Scan for the cell matching the given text and deliver its (X, Y) coordinate at center. 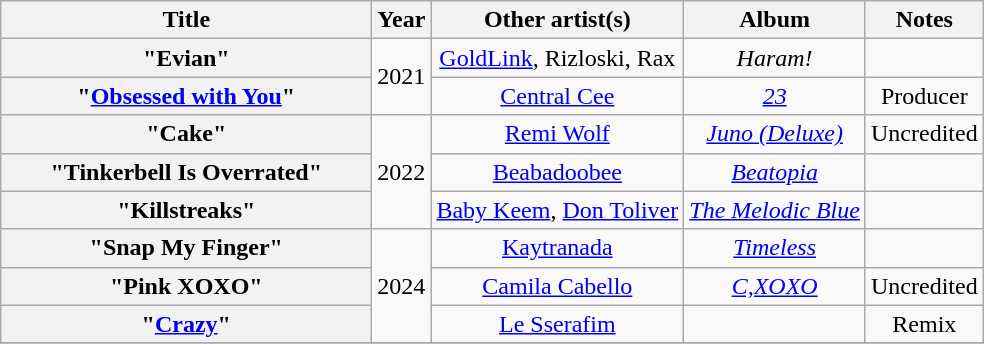
2024 (402, 286)
"Pink XOXO" (186, 286)
"Obsessed with You" (186, 96)
The Melodic Blue (775, 210)
Beatopia (775, 172)
Baby Keem, Don Toliver (558, 210)
Timeless (775, 248)
GoldLink, Rizloski, Rax (558, 58)
Notes (924, 20)
Le Sserafim (558, 324)
Title (186, 20)
Juno (Deluxe) (775, 134)
C,XOXO (775, 286)
Remi Wolf (558, 134)
Producer (924, 96)
2021 (402, 77)
Other artist(s) (558, 20)
Album (775, 20)
Remix (924, 324)
2022 (402, 172)
"Cake" (186, 134)
"Evian" (186, 58)
23 (775, 96)
Haram! (775, 58)
Beabadoobee (558, 172)
"Snap My Finger" (186, 248)
"Tinkerbell Is Overrated" (186, 172)
"Crazy" (186, 324)
Kaytranada (558, 248)
"Killstreaks" (186, 210)
Year (402, 20)
Central Cee (558, 96)
Camila Cabello (558, 286)
